For the text-containing cell, return its midpoint in (x, y) coordinate format. 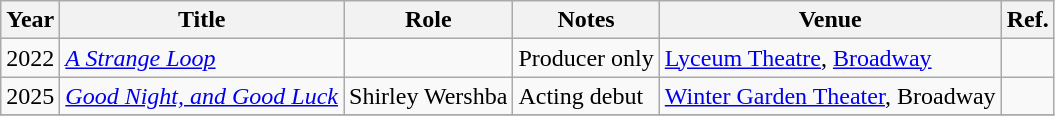
Ref. (1028, 20)
Winter Garden Theater, Broadway (830, 96)
2022 (30, 58)
Title (202, 20)
Lyceum Theatre, Broadway (830, 58)
Role (428, 20)
2025 (30, 96)
Good Night, and Good Luck (202, 96)
Year (30, 20)
Shirley Wershba (428, 96)
A Strange Loop (202, 58)
Producer only (586, 58)
Acting debut (586, 96)
Notes (586, 20)
Venue (830, 20)
